From the cell containing the given text, extract its center point as (X, Y) coordinate. 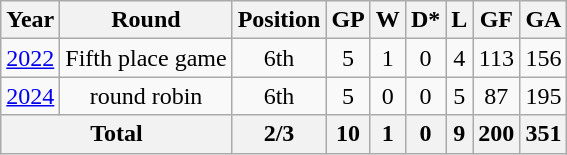
10 (348, 134)
195 (544, 96)
9 (460, 134)
2022 (30, 58)
GP (348, 20)
156 (544, 58)
W (388, 20)
2/3 (279, 134)
Fifth place game (146, 58)
87 (496, 96)
Round (146, 20)
GF (496, 20)
200 (496, 134)
Position (279, 20)
L (460, 20)
2024 (30, 96)
4 (460, 58)
Year (30, 20)
113 (496, 58)
round robin (146, 96)
GA (544, 20)
351 (544, 134)
Total (116, 134)
D* (425, 20)
